From the cell containing the given text, extract its center point as (x, y) coordinate. 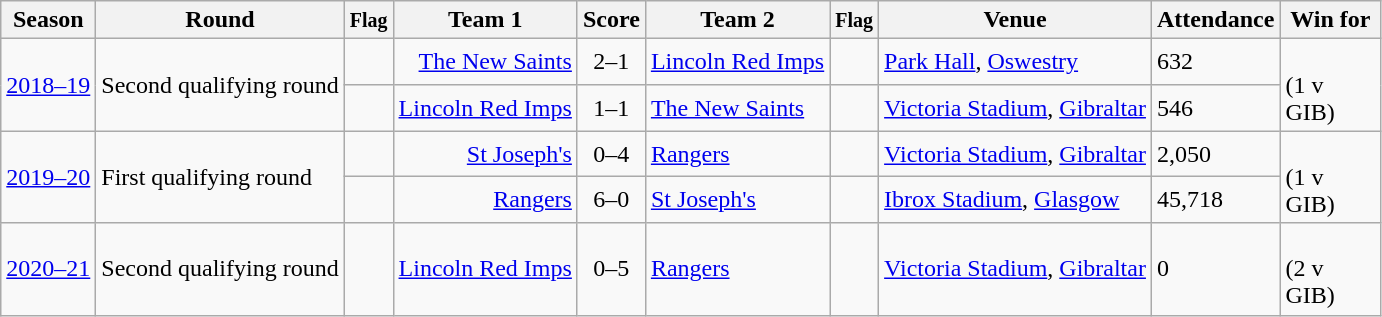
Round (220, 20)
6–0 (611, 200)
2,050 (1215, 154)
Venue (1016, 20)
Season (48, 20)
Score (611, 20)
1–1 (611, 108)
First qualifying round (220, 177)
2018–19 (48, 85)
Team 1 (485, 20)
0–5 (611, 269)
2019–20 (48, 177)
Park Hall, Oswestry (1016, 62)
0–4 (611, 154)
2020–21 (48, 269)
Ibrox Stadium, Glasgow (1016, 200)
(2 v GIB) (1330, 269)
0 (1215, 269)
2–1 (611, 62)
632 (1215, 62)
Attendance (1215, 20)
45,718 (1215, 200)
Team 2 (737, 20)
Win for (1330, 20)
546 (1215, 108)
